Determine the (x, y) coordinate at the center of the cell enclosing the given text.  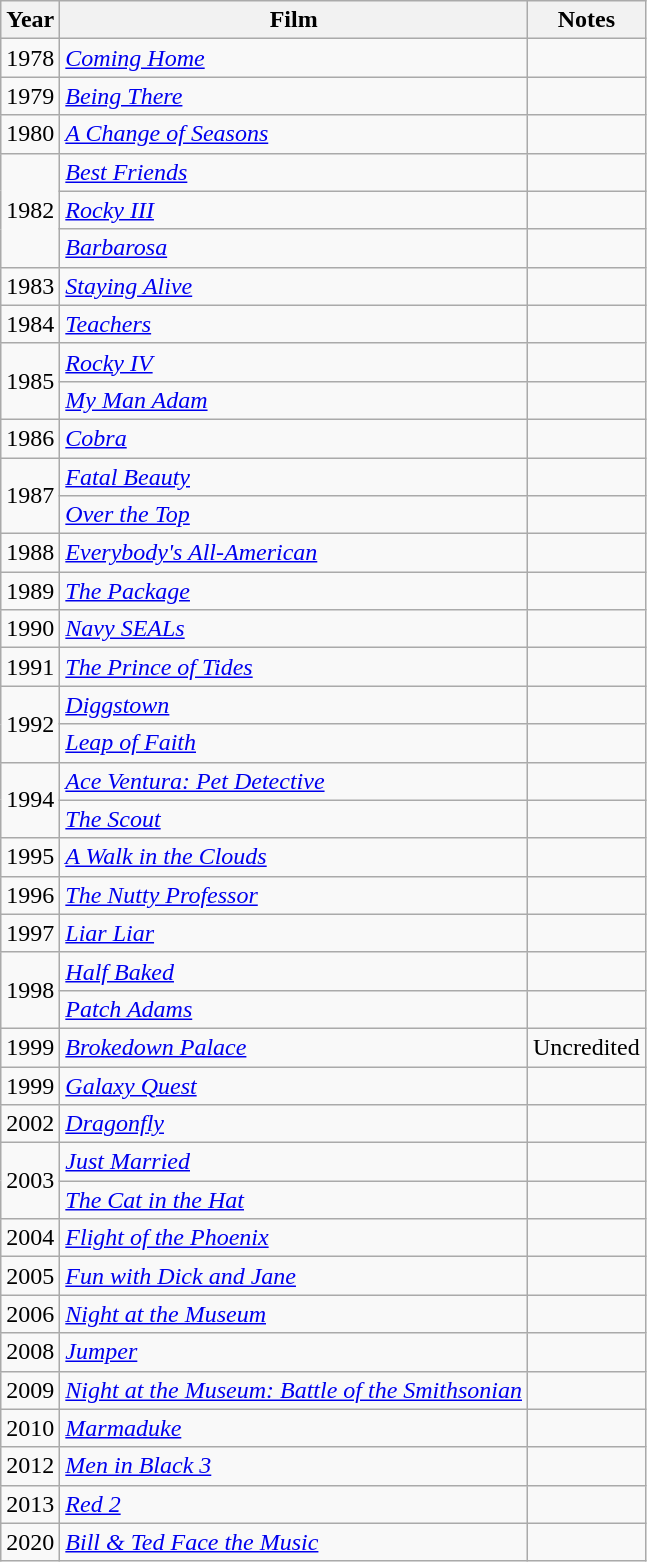
1985 (30, 381)
Year (30, 20)
The Package (294, 591)
The Prince of Tides (294, 667)
Coming Home (294, 58)
2004 (30, 1238)
The Nutty Professor (294, 895)
1994 (30, 800)
1982 (30, 210)
Rocky III (294, 210)
Teachers (294, 324)
Ace Ventura: Pet Detective (294, 781)
1980 (30, 134)
A Walk in the Clouds (294, 857)
Jumper (294, 1352)
Night at the Museum: Battle of the Smithsonian (294, 1390)
Navy SEALs (294, 629)
1988 (30, 553)
1997 (30, 933)
1991 (30, 667)
My Man Adam (294, 400)
Brokedown Palace (294, 1047)
Men in Black 3 (294, 1466)
The Cat in the Hat (294, 1200)
Over the Top (294, 515)
Just Married (294, 1162)
1989 (30, 591)
Barbarosa (294, 248)
2006 (30, 1314)
2020 (30, 1542)
1998 (30, 990)
2008 (30, 1352)
Diggstown (294, 705)
Staying Alive (294, 286)
1978 (30, 58)
Half Baked (294, 971)
Night at the Museum (294, 1314)
1979 (30, 96)
2002 (30, 1124)
1996 (30, 895)
1986 (30, 438)
2013 (30, 1504)
Flight of the Phoenix (294, 1238)
Patch Adams (294, 1009)
1990 (30, 629)
2010 (30, 1428)
Leap of Faith (294, 743)
2005 (30, 1276)
Rocky IV (294, 362)
Film (294, 20)
Fun with Dick and Jane (294, 1276)
Marmaduke (294, 1428)
Dragonfly (294, 1124)
2012 (30, 1466)
1983 (30, 286)
Galaxy Quest (294, 1085)
Red 2 (294, 1504)
Best Friends (294, 172)
A Change of Seasons (294, 134)
Being There (294, 96)
Cobra (294, 438)
Liar Liar (294, 933)
Uncredited (587, 1047)
2009 (30, 1390)
2003 (30, 1181)
1984 (30, 324)
Bill & Ted Face the Music (294, 1542)
The Scout (294, 819)
1987 (30, 496)
1992 (30, 724)
Notes (587, 20)
1995 (30, 857)
Fatal Beauty (294, 477)
Everybody's All-American (294, 553)
